From the cell containing the given text, extract its center point as (X, Y) coordinate. 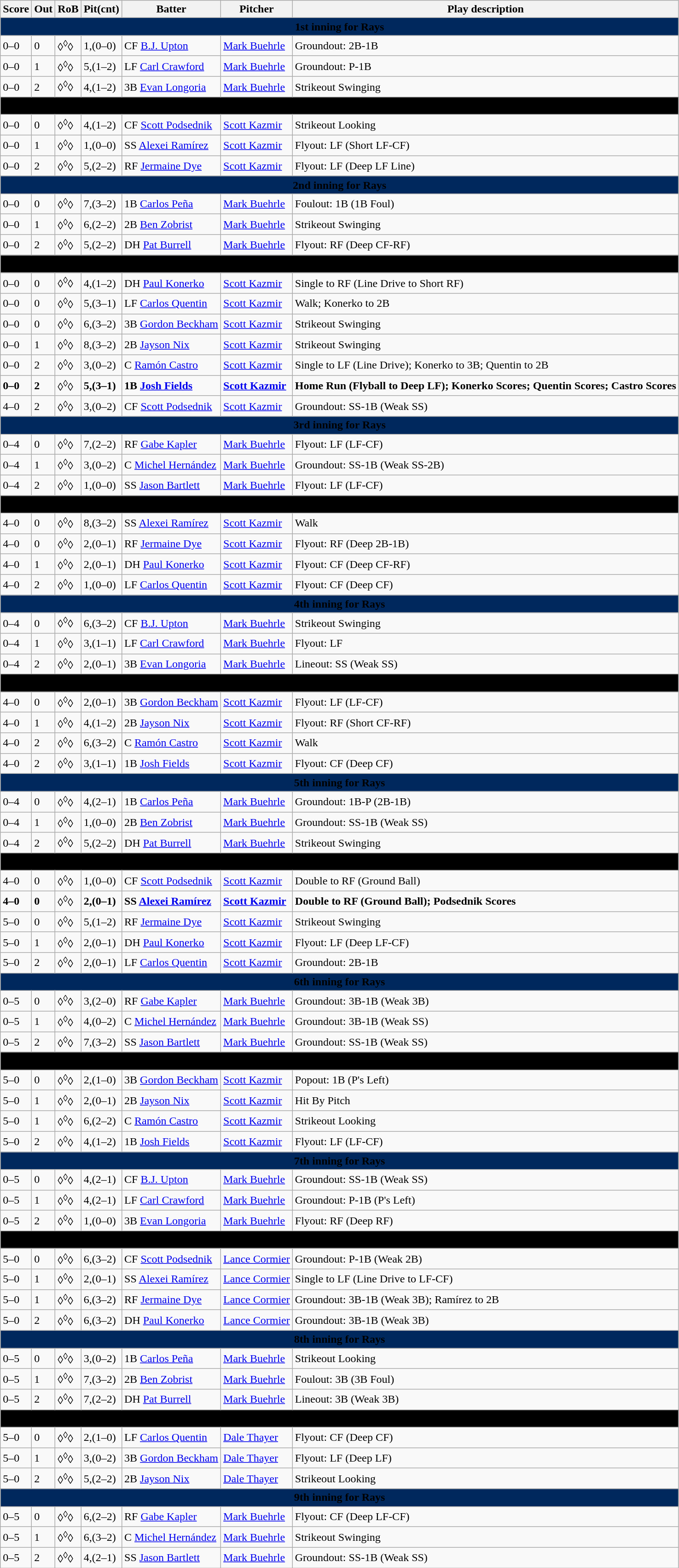
Flyout: RF (Deep CF-RF) (485, 245)
RoB (68, 9)
1st inning for White Sox (340, 106)
Double to RF (Ground Ball) (485, 881)
2nd inning for Rays (340, 185)
Foulout: 3B (3B Foul) (485, 1379)
Flyout: LF (Deep LF-CF) (485, 942)
5th inning for White Sox (340, 862)
Play description (485, 9)
Pit(cnt) (101, 9)
Groundout: 3B-1B (Weak SS) (485, 1022)
Flyout: RF (Deep 2B-1B) (485, 544)
3,(2–0) (101, 1001)
8th inning for Rays (340, 1340)
Score (16, 9)
Home Run (Flyball to Deep LF); Konerko Scores; Quentin Scores; Castro Scores (485, 386)
Single to LF (Line Drive); Konerko to 3B; Quentin to 2B (485, 365)
Groundout: 3B-1B (Weak 3B); Ramírez to 2B (485, 1300)
2nd inning for White Sox (340, 264)
5th inning for Rays (340, 783)
Flyout: LF (Deep LF) (485, 1458)
Groundout: SS-1B (Weak SS-2B) (485, 465)
Walk; Konerko to 2B (485, 304)
Groundout: P-1B (485, 66)
Single to LF (Line Drive to LF-CF) (485, 1280)
Flyout: CF (Deep CF-RF) (485, 565)
Lineout: 3B (Weak 3B) (485, 1399)
3rd inning for White Sox (340, 504)
Flyout: LF (Deep LF Line) (485, 166)
Batter (171, 9)
7th inning for White Sox (340, 1240)
Flyout: CF (Deep LF-CF) (485, 1516)
6th inning for Rays (340, 982)
Flyout: RF (Deep RF) (485, 1221)
Flyout: LF (Short LF-CF) (485, 146)
Flyout: LF (485, 644)
3rd inning for Rays (340, 425)
Lineout: SS (Weak SS) (485, 664)
9th inning for Rays (340, 1498)
Foulout: 1B (1B Foul) (485, 204)
4th inning for White Sox (340, 683)
Double to RF (Ground Ball); Podsednik Scores (485, 901)
Pitcher (257, 9)
8th inning for White Sox (340, 1418)
1st inning for Rays (340, 27)
7th inning for Rays (340, 1161)
Groundout: 1B-P (2B-1B) (485, 802)
Flyout: RF (Short CF-RF) (485, 722)
4th inning for Rays (340, 604)
4,(0–2) (101, 1022)
Single to RF (Line Drive to Short RF) (485, 283)
Hit By Pitch (485, 1101)
Groundout: P-1B (P's Left) (485, 1200)
Groundout: P-1B (Weak 2B) (485, 1258)
Out (43, 9)
6th inning for White Sox (340, 1061)
Popout: 1B (P's Left) (485, 1080)
